Provide the (X, Y) coordinate of the cell's center where the given text is located.  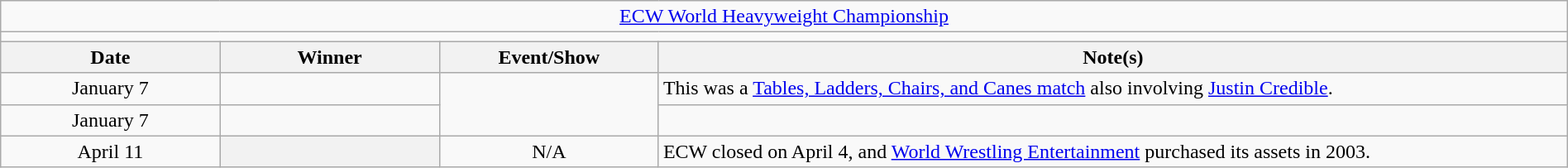
April 11 (111, 151)
Event/Show (549, 57)
Winner (329, 57)
Date (111, 57)
Note(s) (1113, 57)
ECW World Heavyweight Championship (784, 17)
N/A (549, 151)
This was a Tables, Ladders, Chairs, and Canes match also involving Justin Credible. (1113, 89)
ECW closed on April 4, and World Wrestling Entertainment purchased its assets in 2003. (1113, 151)
